Determine the (X, Y) coordinate at the center of the cell enclosing the given text.  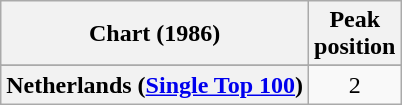
Netherlands (Single Top 100) (155, 85)
Peakposition (355, 34)
2 (355, 85)
Chart (1986) (155, 34)
